For the text-containing cell, return its midpoint in [X, Y] coordinate format. 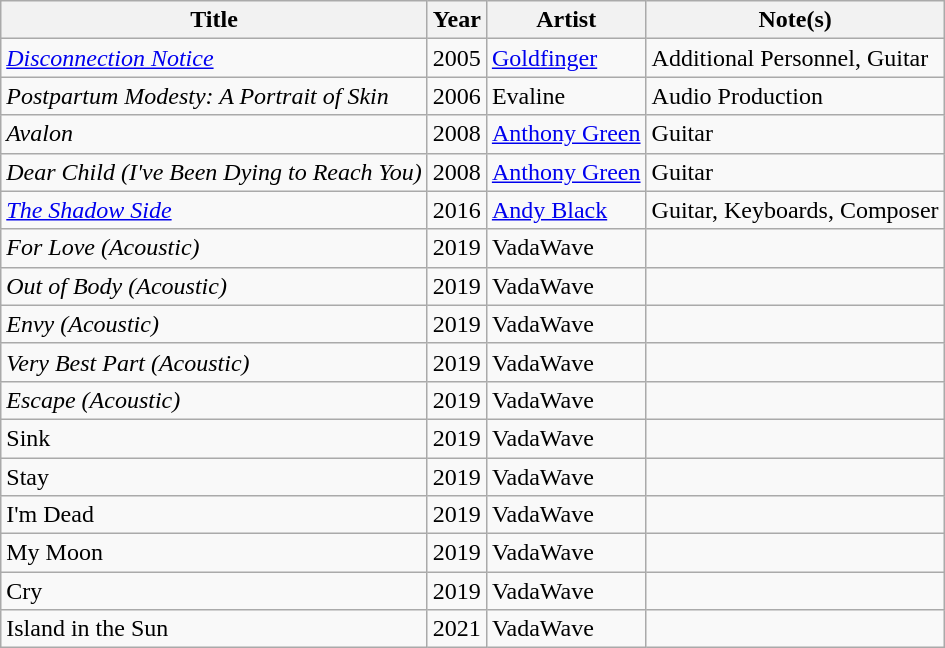
Title [214, 20]
Very Best Part (Acoustic) [214, 362]
Year [456, 20]
Escape (Acoustic) [214, 400]
I'm Dead [214, 515]
Postpartum Modesty: A Portrait of Skin [214, 96]
Evaline [566, 96]
2021 [456, 629]
Goldfinger [566, 58]
Sink [214, 438]
For Love (Acoustic) [214, 248]
Disconnection Notice [214, 58]
My Moon [214, 553]
Envy (Acoustic) [214, 324]
Dear Child (I've Been Dying to Reach You) [214, 172]
2016 [456, 210]
2005 [456, 58]
Island in the Sun [214, 629]
Guitar, Keyboards, Composer [795, 210]
The Shadow Side [214, 210]
Audio Production [795, 96]
Andy Black [566, 210]
Artist [566, 20]
Cry [214, 591]
Avalon [214, 134]
Out of Body (Acoustic) [214, 286]
Note(s) [795, 20]
2006 [456, 96]
Stay [214, 477]
Additional Personnel, Guitar [795, 58]
